Extract the [x, y] coordinate from the center of the cell holding the provided text.  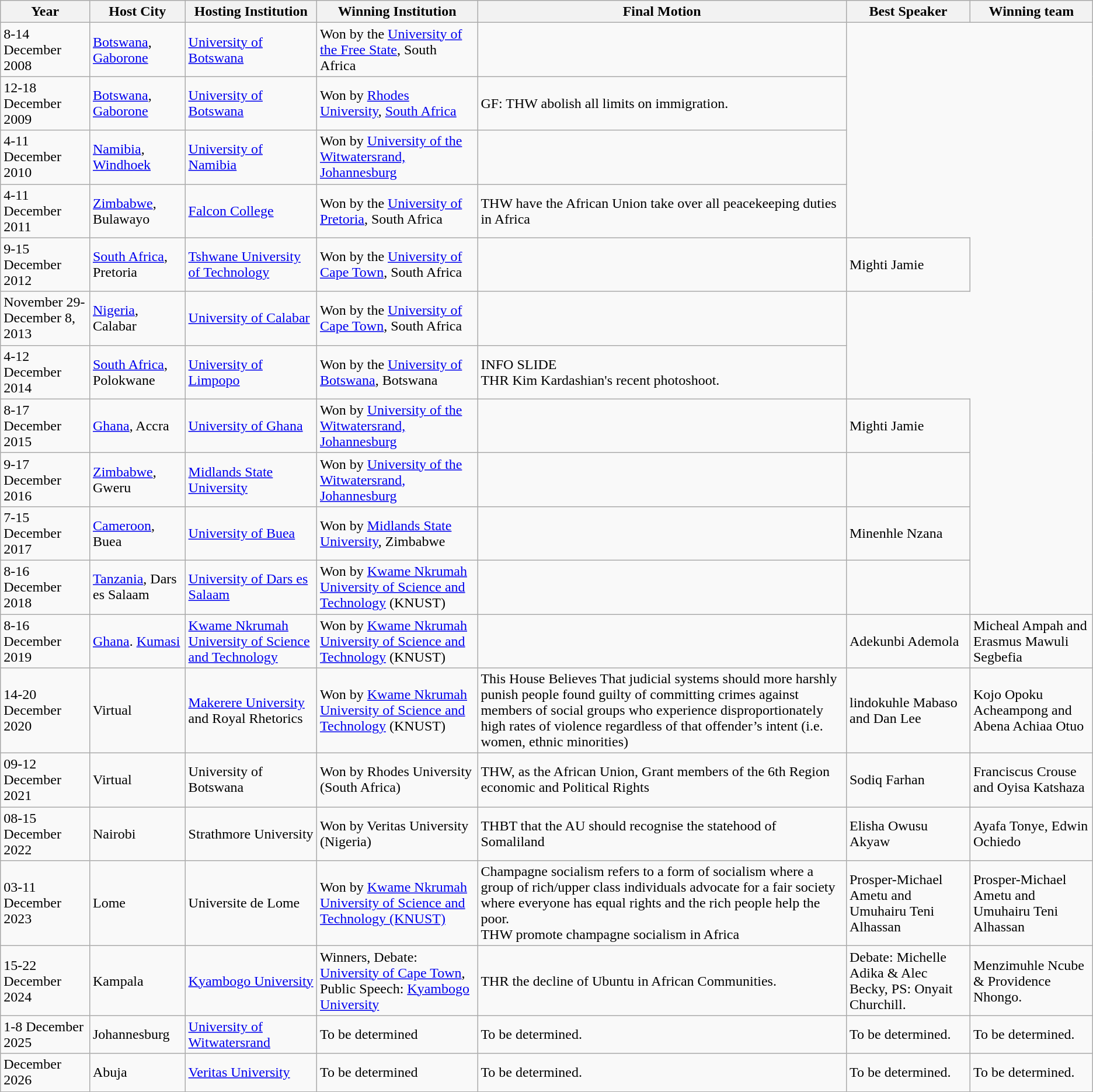
Kwame Nkrumah University of Science and Technology [251, 641]
University of Namibia [251, 157]
South Africa, Polokwane [137, 372]
Cameroon, Buea [137, 533]
9-17 December 2016 [46, 479]
Won by Midlands State University, Zimbabwe [397, 533]
Won by Rhodes University, South Africa [397, 103]
Johannesburg [137, 1035]
Veritas University [251, 1072]
Hosting Institution [251, 12]
09-12 December 2021 [46, 780]
Ayafa Tonye, Edwin Ochiedo [1031, 834]
Micheal Ampah and Erasmus Mawuli Segbefia [1031, 641]
Kampala [137, 981]
THW have the African Union take over all peacekeeping duties in Africa [662, 211]
Won by Rhodes University (South Africa) [397, 780]
Midlands State University [251, 479]
08-15 December 2022 [46, 834]
South Africa, Pretoria [137, 265]
Won by the University of Pretoria, South Africa [397, 211]
Best Speaker [908, 12]
Tanzania, Dars es Salaam [137, 587]
8-16 December 2019 [46, 641]
Winning team [1031, 12]
14-20 December 2020 [46, 711]
THW, as the African Union, Grant members of the 6th Region economic and Political Rights [662, 780]
Year [46, 12]
7-15 December 2017 [46, 533]
8-17 December 2015 [46, 426]
Universite de Lome [251, 903]
University of Limpopo [251, 372]
December 2026 [46, 1072]
Namibia, Windhoek [137, 157]
8-14 December 2008 [46, 50]
GF: THW abolish all limits on immigration. [662, 103]
Elisha Owusu Akyaw [908, 834]
Zimbabwe, Gweru [137, 479]
Tshwane University of Technology [251, 265]
Debate: Michelle Adika & Alec Becky, PS: Onyait Churchill. [908, 981]
Host City [137, 12]
Makerere University and Royal Rhetorics [251, 711]
THR the decline of Ubuntu in African Communities. [662, 981]
Zimbabwe, Bulawayo [137, 211]
lindokuhle Mabaso and Dan Lee [908, 711]
Strathmore University [251, 834]
Falcon College [251, 211]
9-15 December 2012 [46, 265]
15-22 December 2024 [46, 981]
Winning Institution [397, 12]
Won by the University of the Free State, South Africa [397, 50]
Adekunbi Ademola [908, 641]
8-16 December 2018 [46, 587]
Franciscus Crouse and Oyisa Katshaza [1031, 780]
Winners, Debate: University of Cape Town, Public Speech: Kyambogo University [397, 981]
Sodiq Farhan [908, 780]
Kyambogo University [251, 981]
4-11 December 2011 [46, 211]
1-8 December 2025 [46, 1035]
4-12 December 2014 [46, 372]
University of Dars es Salaam [251, 587]
12-18 December 2009 [46, 103]
Ghana, Accra [137, 426]
THBT that the AU should recognise the statehood of Somaliland [662, 834]
November 29- December 8, 2013 [46, 318]
Final Motion [662, 12]
Won by the University of Botswana, Botswana [397, 372]
Abuja [137, 1072]
Minenhle Nzana [908, 533]
Won by Veritas University (Nigeria) [397, 834]
4-11 December 2010 [46, 157]
University of Calabar [251, 318]
University of Buea [251, 533]
University of Witwatersrand [251, 1035]
Kojo Opoku Acheampong and Abena Achiaa Otuo [1031, 711]
03-11 December 2023 [46, 903]
INFO SLIDETHR Kim Kardashian's recent photoshoot. [662, 372]
University of Ghana [251, 426]
Ghana. Kumasi [137, 641]
Nairobi [137, 834]
Menzimuhle Ncube & Providence Nhongo. [1031, 981]
Lome [137, 903]
Nigeria, Calabar [137, 318]
